Scan for the cell matching the given text and deliver its (X, Y) coordinate at center. 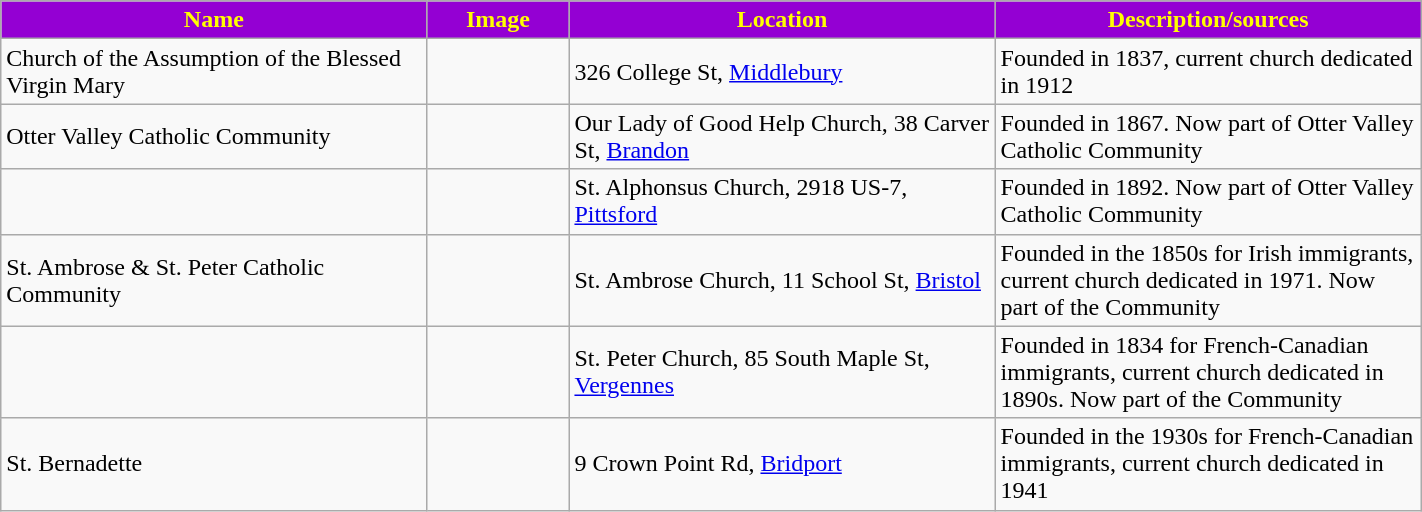
St. Bernadette (214, 464)
9 Crown Point Rd, Bridport (782, 464)
St. Ambrose & St. Peter Catholic Community (214, 280)
Our Lady of Good Help Church, 38 Carver St, Brandon (782, 136)
Founded in 1837, current church dedicated in 1912 (1208, 72)
Founded in the 1930s for French-Canadian immigrants, current church dedicated in 1941 (1208, 464)
St. Peter Church, 85 South Maple St, Vergennes (782, 372)
Founded in 1867. Now part of Otter Valley Catholic Community (1208, 136)
St. Alphonsus Church, 2918 US-7, Pittsford (782, 202)
Name (214, 20)
Otter Valley Catholic Community (214, 136)
St. Ambrose Church, 11 School St, Bristol (782, 280)
326 College St, Middlebury (782, 72)
Founded in the 1850s for Irish immigrants, current church dedicated in 1971. Now part of the Community (1208, 280)
Location (782, 20)
Church of the Assumption of the Blessed Virgin Mary (214, 72)
Image (498, 20)
Founded in 1892. Now part of Otter Valley Catholic Community (1208, 202)
Description/sources (1208, 20)
Founded in 1834 for French-Canadian immigrants, current church dedicated in 1890s. Now part of the Community (1208, 372)
